Extract the (X, Y) coordinate from the center of the cell holding the provided text.  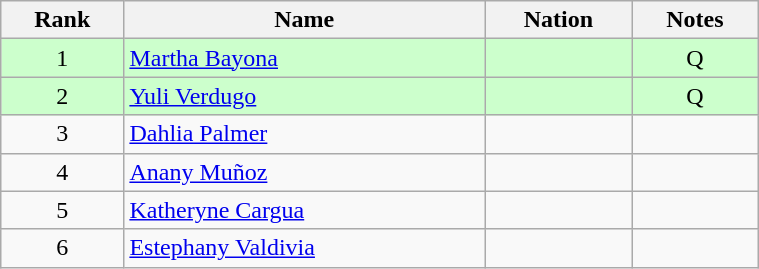
Dahlia Palmer (304, 134)
Anany Muñoz (304, 172)
6 (62, 248)
1 (62, 58)
Notes (695, 20)
4 (62, 172)
Estephany Valdivia (304, 248)
Nation (559, 20)
Name (304, 20)
Rank (62, 20)
Martha Bayona (304, 58)
5 (62, 210)
3 (62, 134)
Katheryne Cargua (304, 210)
Yuli Verdugo (304, 96)
2 (62, 96)
